Return the [x, y] coordinate for the center point of the cell that contains the specified text.  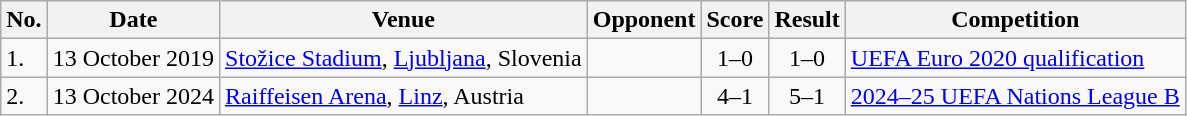
Opponent [644, 20]
Competition [1015, 20]
2. [24, 96]
No. [24, 20]
5–1 [807, 96]
2024–25 UEFA Nations League B [1015, 96]
Raiffeisen Arena, Linz, Austria [404, 96]
Result [807, 20]
Stožice Stadium, Ljubljana, Slovenia [404, 58]
Score [735, 20]
13 October 2024 [133, 96]
Venue [404, 20]
UEFA Euro 2020 qualification [1015, 58]
Date [133, 20]
4–1 [735, 96]
1. [24, 58]
13 October 2019 [133, 58]
